Locate the cell with the specified text and output its (x, y) center coordinate. 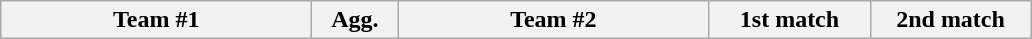
Team #1 (156, 20)
Team #2 (554, 20)
2nd match (950, 20)
1st match (790, 20)
Agg. (355, 20)
